Identify which cell holds the provided text, then report its [X, Y] central coordinate. 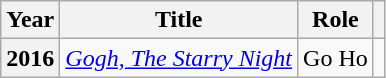
2016 [30, 58]
Go Ho [336, 58]
Gogh, The Starry Night [179, 58]
Title [179, 20]
Year [30, 20]
Role [336, 20]
